Pinpoint the cell where the given text exists, returning its (x, y) midpoint coordinate. 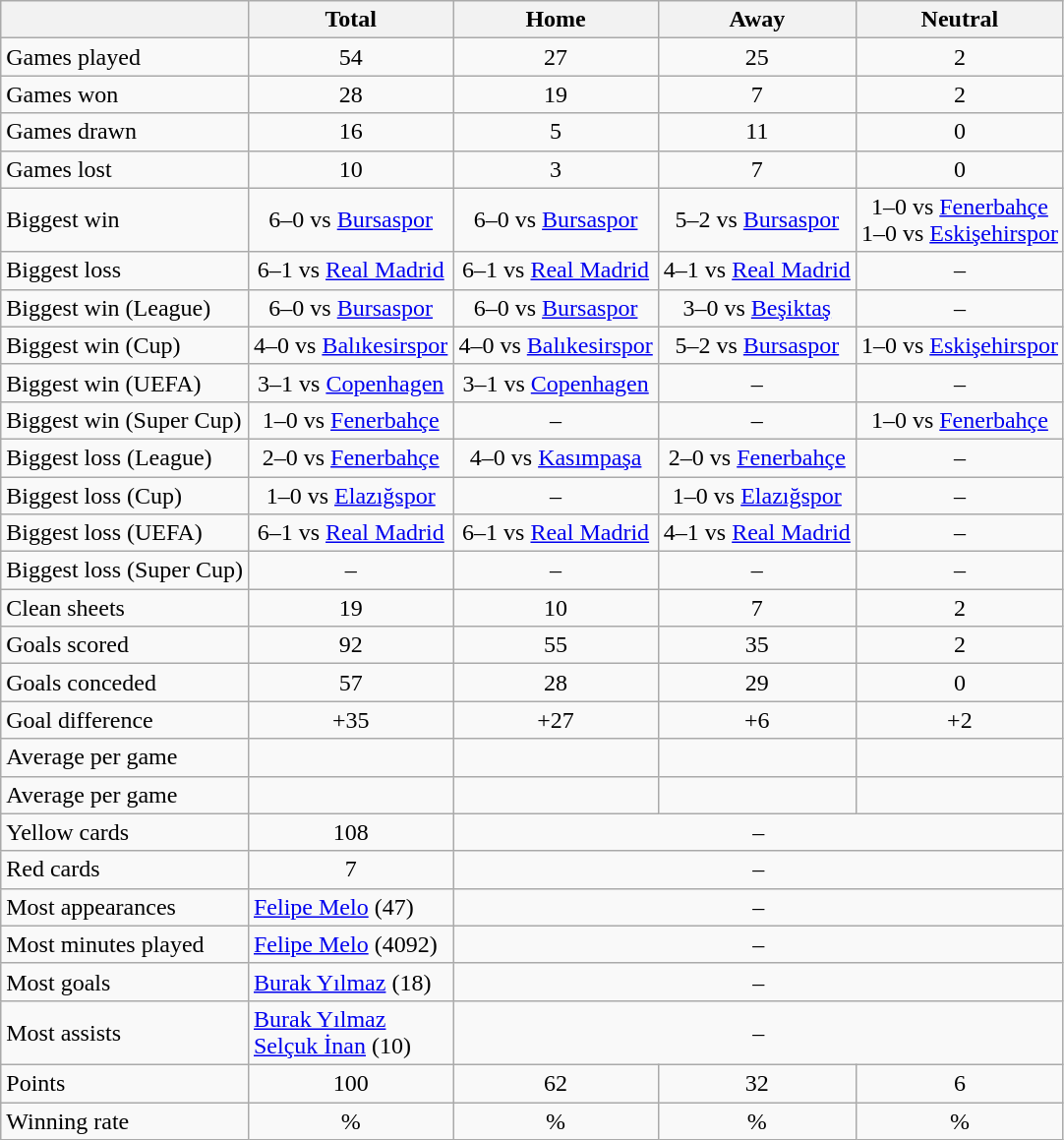
+35 (350, 720)
Felipe Melo (47) (350, 907)
Away (757, 20)
Goal difference (125, 720)
Burak Yılmaz Selçuk İnan (10) (350, 1033)
1–0 vs Eskişehirspor (960, 345)
27 (556, 57)
Red cards (125, 870)
Home (556, 20)
5 (556, 132)
+6 (757, 720)
29 (757, 683)
3–0 vs Beşiktaş (757, 308)
Biggest win (Super Cup) (125, 420)
Clean sheets (125, 608)
35 (757, 645)
1–0 vs Fenerbahçe1–0 vs Eskişehirspor (960, 220)
54 (350, 57)
Games lost (125, 169)
Goals conceded (125, 683)
+27 (556, 720)
16 (350, 132)
3 (556, 169)
Most assists (125, 1033)
Biggest loss (League) (125, 457)
Felipe Melo (4092) (350, 944)
11 (757, 132)
32 (757, 1083)
Biggest win (Cup) (125, 345)
Yellow cards (125, 832)
57 (350, 683)
Games won (125, 94)
Most goals (125, 982)
Biggest win (League) (125, 308)
Winning rate (125, 1120)
Neutral (960, 20)
Biggest loss (125, 270)
Biggest loss (Cup) (125, 495)
100 (350, 1083)
Total (350, 20)
Burak Yılmaz (18) (350, 982)
55 (556, 645)
Games drawn (125, 132)
25 (757, 57)
108 (350, 832)
62 (556, 1083)
Biggest loss (UEFA) (125, 533)
Biggest win (125, 220)
Points (125, 1083)
6 (960, 1083)
Goals scored (125, 645)
Most minutes played (125, 944)
+2 (960, 720)
4–0 vs Kasımpaşa (556, 457)
Biggest loss (Super Cup) (125, 570)
Biggest win (UEFA) (125, 383)
Most appearances (125, 907)
92 (350, 645)
Games played (125, 57)
